Locate the cell with the specified text and output its [X, Y] center coordinate. 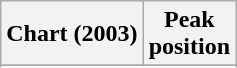
Chart (2003) [72, 34]
Peakposition [189, 34]
